Detect which cell encompasses the target text, then output its (X, Y) center coordinate. 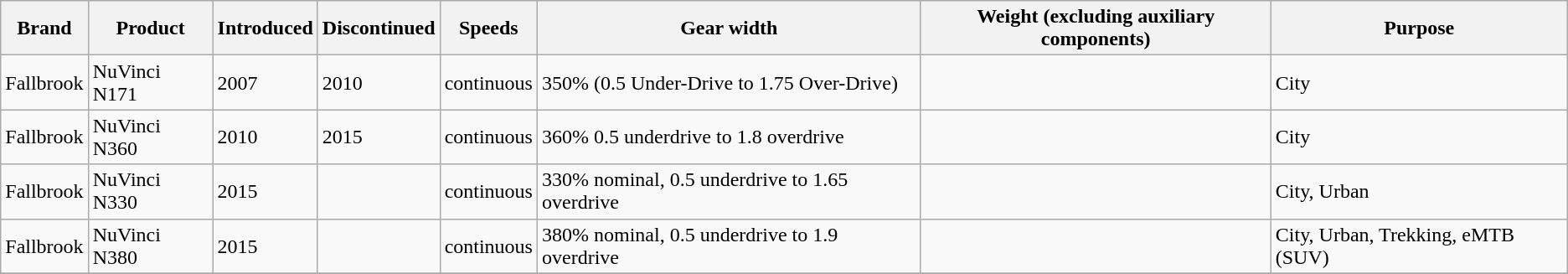
City, Urban, Trekking, eMTB (SUV) (1419, 246)
City, Urban (1419, 191)
380% nominal, 0.5 underdrive to 1.9 overdrive (729, 246)
NuVinci N380 (151, 246)
330% nominal, 0.5 underdrive to 1.65 overdrive (729, 191)
Speeds (488, 28)
2007 (265, 82)
Product (151, 28)
350% (0.5 Under-Drive to 1.75 Over-Drive) (729, 82)
Brand (44, 28)
Gear width (729, 28)
Purpose (1419, 28)
NuVinci N330 (151, 191)
NuVinci N360 (151, 137)
Introduced (265, 28)
NuVinci N171 (151, 82)
Weight (excluding auxiliary components) (1096, 28)
Discontinued (379, 28)
360% 0.5 underdrive to 1.8 overdrive (729, 137)
